Return the (x, y) coordinate for the center point of the cell that contains the specified text.  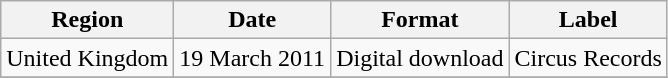
Format (420, 20)
19 March 2011 (252, 58)
Label (588, 20)
United Kingdom (88, 58)
Digital download (420, 58)
Date (252, 20)
Circus Records (588, 58)
Region (88, 20)
